Return the (x, y) coordinate for the center point of the cell that contains the specified text.  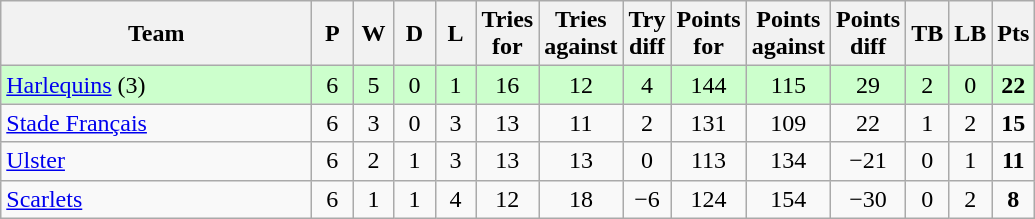
Tries against (581, 34)
144 (708, 85)
8 (1014, 199)
W (374, 34)
Scarlets (156, 199)
Ulster (156, 161)
113 (708, 161)
L (456, 34)
15 (1014, 123)
16 (508, 85)
D (414, 34)
29 (868, 85)
−6 (647, 199)
Team (156, 34)
18 (581, 199)
124 (708, 199)
115 (788, 85)
P (332, 34)
109 (788, 123)
Points against (788, 34)
Try diff (647, 34)
Tries for (508, 34)
TB (928, 34)
Points diff (868, 34)
154 (788, 199)
−30 (868, 199)
Pts (1014, 34)
LB (970, 34)
−21 (868, 161)
131 (708, 123)
134 (788, 161)
5 (374, 85)
Points for (708, 34)
Stade Français (156, 123)
Harlequins (3) (156, 85)
